Return (X, Y) of the center of cell containing provided text 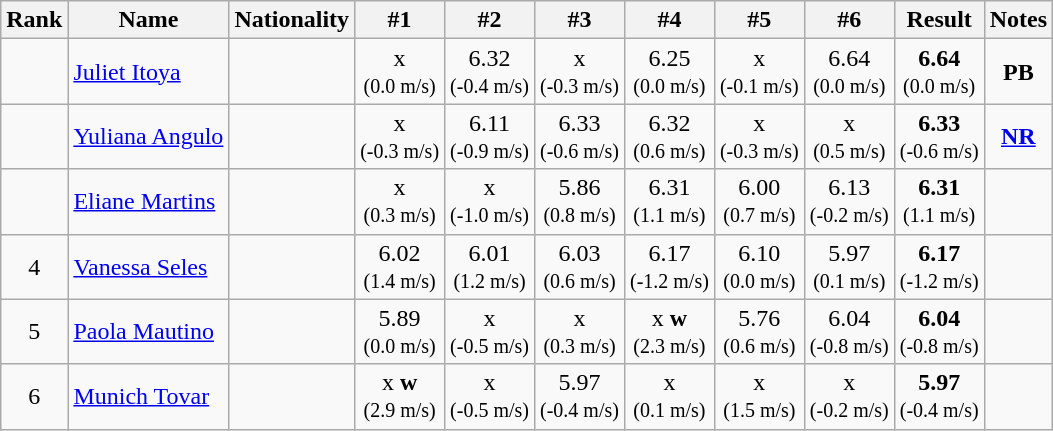
Munich Tovar (148, 396)
6.32 (0.6 m/s) (669, 136)
5.97(-0.4 m/s) (939, 396)
5.86 (0.8 m/s) (580, 202)
Nationality (292, 20)
x (0.1 m/s) (669, 396)
6.00 (0.7 m/s) (759, 202)
6.13 (-0.2 m/s) (849, 202)
6.04 (-0.8 m/s) (849, 332)
Rank (34, 20)
5.89 (0.0 m/s) (400, 332)
5.97 (-0.4 m/s) (580, 396)
#6 (849, 20)
#1 (400, 20)
x (0.0 m/s) (400, 72)
6.31 (1.1 m/s) (669, 202)
Yuliana Angulo (148, 136)
Result (939, 20)
5.97 (0.1 m/s) (849, 266)
Eliane Martins (148, 202)
Paola Mautino (148, 332)
PB (1018, 72)
6.64(0.0 m/s) (939, 72)
x (-0.1 m/s) (759, 72)
#3 (580, 20)
x (-0.2 m/s) (849, 396)
Juliet Itoya (148, 72)
x w (2.9 m/s) (400, 396)
6.02 (1.4 m/s) (400, 266)
6.03 (0.6 m/s) (580, 266)
5.76 (0.6 m/s) (759, 332)
#2 (490, 20)
x (-1.0 m/s) (490, 202)
6.17(-1.2 m/s) (939, 266)
#4 (669, 20)
6.33(-0.6 m/s) (939, 136)
#5 (759, 20)
x w (2.3 m/s) (669, 332)
6.10 (0.0 m/s) (759, 266)
6.32 (-0.4 m/s) (490, 72)
6.31(1.1 m/s) (939, 202)
x (1.5 m/s) (759, 396)
Name (148, 20)
6.17 (-1.2 m/s) (669, 266)
6.04(-0.8 m/s) (939, 332)
6 (34, 396)
NR (1018, 136)
6.11 (-0.9 m/s) (490, 136)
6.33 (-0.6 m/s) (580, 136)
Vanessa Seles (148, 266)
6.01 (1.2 m/s) (490, 266)
4 (34, 266)
6.64 (0.0 m/s) (849, 72)
5 (34, 332)
x (0.5 m/s) (849, 136)
Notes (1018, 20)
6.25 (0.0 m/s) (669, 72)
